Capture the cell that displays the provided text and extract its (x, y) central coordinate. 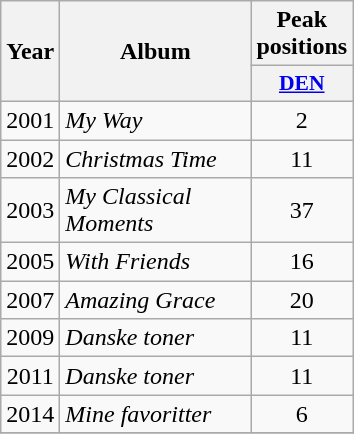
With Friends (156, 262)
37 (302, 210)
2007 (30, 300)
My Way (156, 120)
2014 (30, 414)
Mine favoritter (156, 414)
Album (156, 52)
2011 (30, 376)
DEN (302, 84)
2001 (30, 120)
2002 (30, 159)
Peak positions (302, 34)
My Classical Moments (156, 210)
2009 (30, 338)
Christmas Time (156, 159)
2003 (30, 210)
Year (30, 52)
16 (302, 262)
2 (302, 120)
6 (302, 414)
20 (302, 300)
2005 (30, 262)
Amazing Grace (156, 300)
